Detect which cell encompasses the target text, then output its (X, Y) center coordinate. 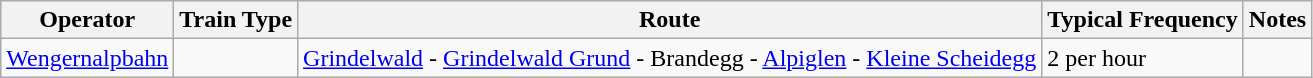
Train Type (236, 20)
Notes (1277, 20)
Typical Frequency (1143, 20)
2 per hour (1143, 58)
Route (670, 20)
Operator (88, 20)
Wengernalpbahn (88, 58)
Grindelwald - Grindelwald Grund - Brandegg - Alpiglen - Kleine Scheidegg (670, 58)
